Provide the [x, y] coordinate of the cell's center where the given text is located.  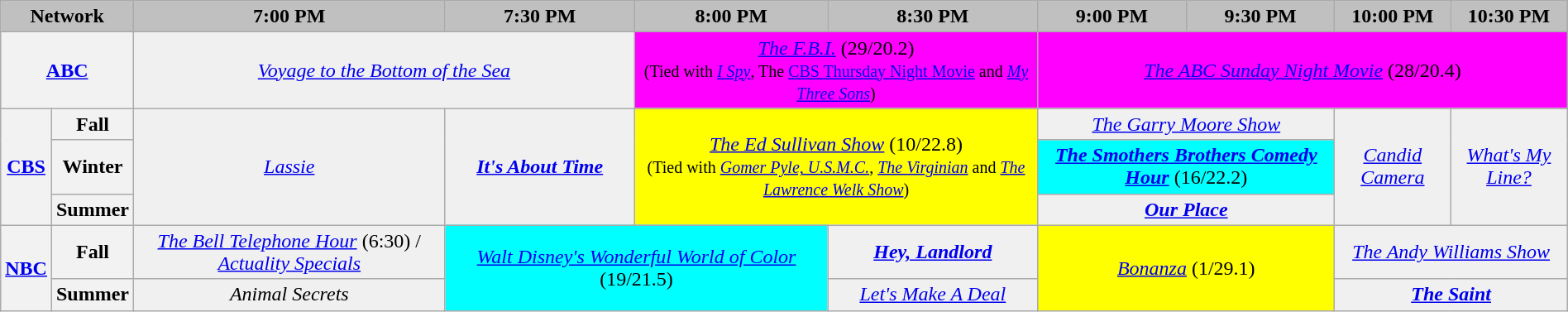
7:00 PM [289, 17]
Let's Make A Deal [933, 295]
The Saint [1451, 295]
Winter [93, 167]
Hey, Landlord [933, 252]
Network [68, 17]
10:00 PM [1393, 17]
8:00 PM [731, 17]
The ABC Sunday Night Movie (28/20.4) [1303, 70]
The Ed Sullivan Show (10/22.8)(Tied with Gomer Pyle, U.S.M.C., The Virginian and The Lawrence Welk Show) [835, 167]
Candid Camera [1393, 167]
Animal Secrets [289, 295]
8:30 PM [933, 17]
7:30 PM [539, 17]
It's About Time [539, 167]
The Smothers Brothers Comedy Hour (16/22.2) [1186, 167]
The Andy Williams Show [1451, 252]
ABC [68, 70]
9:30 PM [1260, 17]
Bonanza (1/29.1) [1186, 268]
CBS [26, 167]
The F.B.I. (29/20.2)(Tied with I Spy, The CBS Thursday Night Movie and My Three Sons) [835, 70]
9:00 PM [1112, 17]
The Garry Moore Show [1186, 124]
Voyage to the Bottom of the Sea [385, 70]
NBC [26, 268]
The Bell Telephone Hour (6:30) / Actuality Specials [289, 252]
Our Place [1186, 209]
10:30 PM [1509, 17]
Walt Disney's Wonderful World of Color (19/21.5) [637, 268]
Lassie [289, 167]
What's My Line? [1509, 167]
